Detect which cell encompasses the target text, then output its [X, Y] center coordinate. 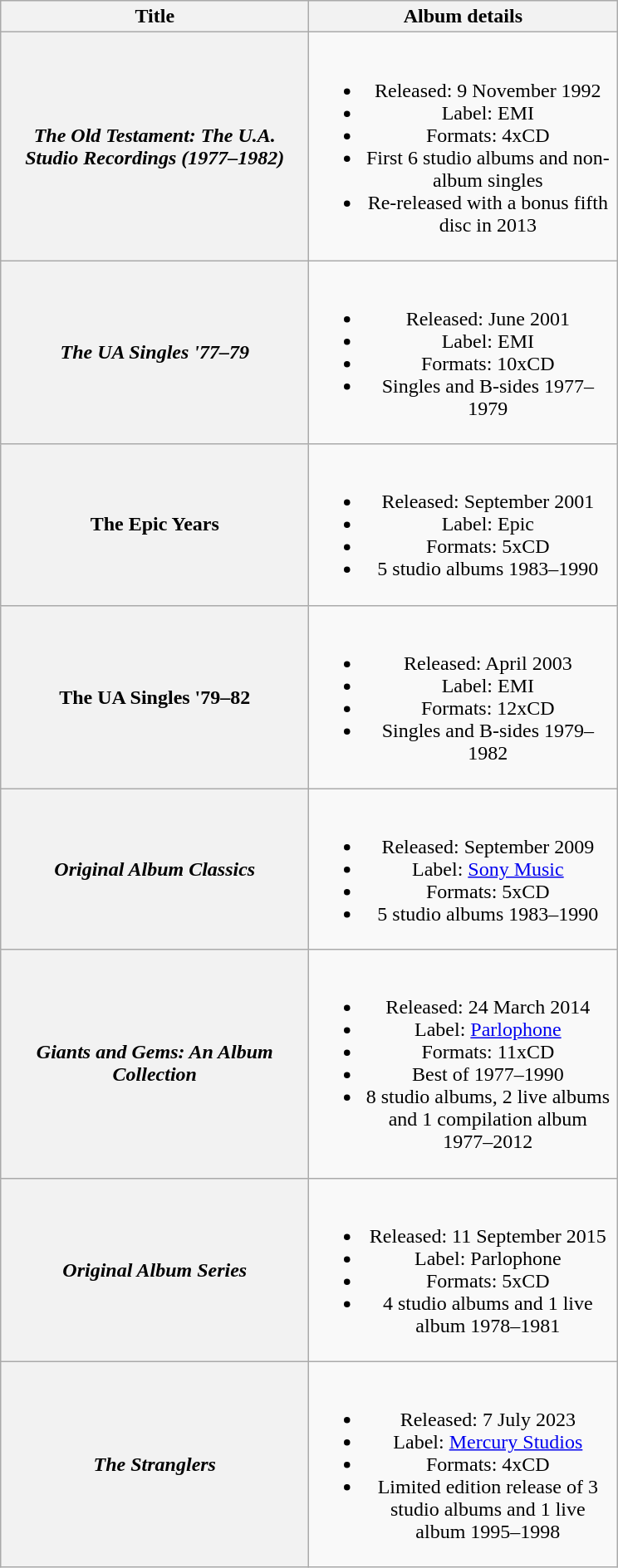
The Old Testament: The U.A. Studio Recordings (1977–1982) [154, 146]
Title [154, 17]
Released: June 2001Label: EMIFormats: 10xCDSingles and B-sides 1977–1979 [463, 352]
Album details [463, 17]
Original Album Series [154, 1270]
The UA Singles '79–82 [154, 697]
The Epic Years [154, 525]
Released: 24 March 2014Label: ParlophoneFormats: 11xCDBest of 1977–19908 studio albums, 2 live albums and 1 compilation album 1977–2012 [463, 1064]
Released: 7 July 2023Label: Mercury StudiosFormats: 4xCDLimited edition release of 3 studio albums and 1 live album 1995–1998 [463, 1464]
Released: September 2001Label: EpicFormats: 5xCD5 studio albums 1983–1990 [463, 525]
Released: 11 September 2015Label: ParlophoneFormats: 5xCD4 studio albums and 1 live album 1978–1981 [463, 1270]
Giants and Gems: An Album Collection [154, 1064]
The Stranglers [154, 1464]
Original Album Classics [154, 869]
The UA Singles '77–79 [154, 352]
Released: April 2003Label: EMIFormats: 12xCDSingles and B-sides 1979–1982 [463, 697]
Released: 9 November 1992Label: EMIFormats: 4xCDFirst 6 studio albums and non-album singlesRe-released with a bonus fifth disc in 2013 [463, 146]
Released: September 2009Label: Sony MusicFormats: 5xCD5 studio albums 1983–1990 [463, 869]
